Return (X, Y) of the center of cell containing provided text 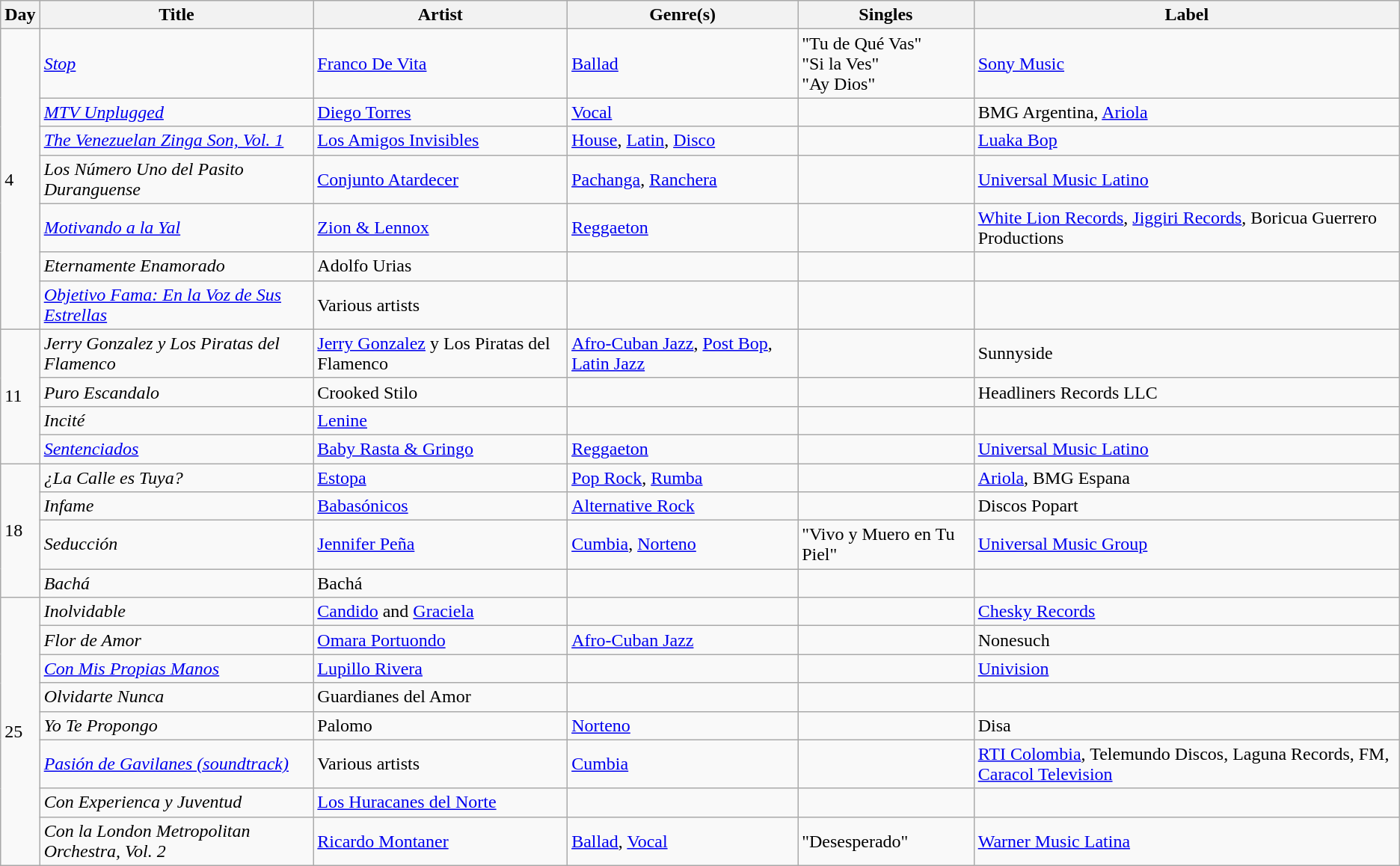
Ballad, Vocal (683, 841)
Crooked Stilo (440, 392)
Label (1186, 15)
Babasónicos (440, 506)
Pasión de Gavilanes (soundtrack) (176, 764)
Stop (176, 64)
Discos Popart (1186, 506)
Genre(s) (683, 15)
Olvidarte Nunca (176, 697)
The Venezuelan Zinga Son, Vol. 1 (176, 141)
18 (20, 531)
Con la London Metropolitan Orchestra, Vol. 2 (176, 841)
Ricardo Montaner (440, 841)
11 (20, 396)
Zion & Lennox (440, 227)
Pachanga, Ranchera (683, 179)
Headliners Records LLC (1186, 392)
Puro Escandalo (176, 392)
Los Amigos Invisibles (440, 141)
4 (20, 179)
Artist (440, 15)
"Tu de Qué Vas""Si la Ves""Ay Dios" (886, 64)
Disa (1186, 725)
Omara Portuondo (440, 640)
Sunnyside (1186, 353)
Cumbia (683, 764)
Afro-Cuban Jazz, Post Bop, Latin Jazz (683, 353)
Seducción (176, 544)
Luaka Bop (1186, 141)
Chesky Records (1186, 612)
MTV Unplugged (176, 112)
Alternative Rock (683, 506)
Cumbia, Norteno (683, 544)
Guardianes del Amor (440, 697)
Objetivo Fama: En la Voz de Sus Estrellas (176, 305)
Yo Te Propongo (176, 725)
Con Experienca y Juventud (176, 802)
White Lion Records, Jiggiri Records, Boricua Guerrero Productions (1186, 227)
Palomo (440, 725)
Candido and Graciela (440, 612)
Norteno (683, 725)
Sony Music (1186, 64)
Universal Music Group (1186, 544)
Univision (1186, 669)
Singles (886, 15)
House, Latin, Disco (683, 141)
Infame (176, 506)
Baby Rasta & Gringo (440, 449)
Adolfo Urias (440, 266)
Franco De Vita (440, 64)
Ballad (683, 64)
Incité (176, 420)
Inolvidable (176, 612)
Vocal (683, 112)
"Desesperado" (886, 841)
Estopa (440, 478)
Flor de Amor (176, 640)
Lupillo Rivera (440, 669)
Motivando a la Yal (176, 227)
Warner Music Latina (1186, 841)
Eternamente Enamorado (176, 266)
Pop Rock, Rumba (683, 478)
Los Número Uno del Pasito Duranguense (176, 179)
RTI Colombia, Telemundo Discos, Laguna Records, FM, Caracol Television (1186, 764)
Nonesuch (1186, 640)
Jennifer Peña (440, 544)
¿La Calle es Tuya? (176, 478)
Con Mis Propias Manos (176, 669)
Day (20, 15)
Conjunto Atardecer (440, 179)
Afro-Cuban Jazz (683, 640)
Los Huracanes del Norte (440, 802)
"Vivo y Muero en Tu Piel" (886, 544)
Diego Torres (440, 112)
Title (176, 15)
Lenine (440, 420)
Ariola, BMG Espana (1186, 478)
25 (20, 731)
BMG Argentina, Ariola (1186, 112)
Sentenciados (176, 449)
